Scan for the cell matching the given text and deliver its [X, Y] coordinate at center. 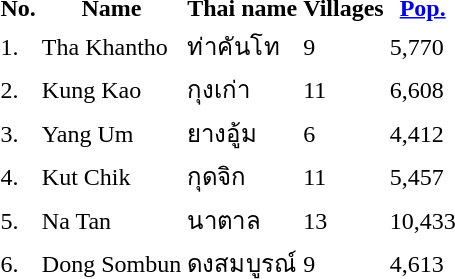
13 [344, 220]
กุดจิก [242, 176]
ท่าคันโท [242, 46]
9 [344, 46]
Yang Um [111, 133]
Na Tan [111, 220]
6 [344, 133]
กุงเก่า [242, 90]
Kut Chik [111, 176]
Kung Kao [111, 90]
นาตาล [242, 220]
Tha Khantho [111, 46]
ยางอู้ม [242, 133]
